Provide the [x, y] coordinate of the cell's center where the given text is located.  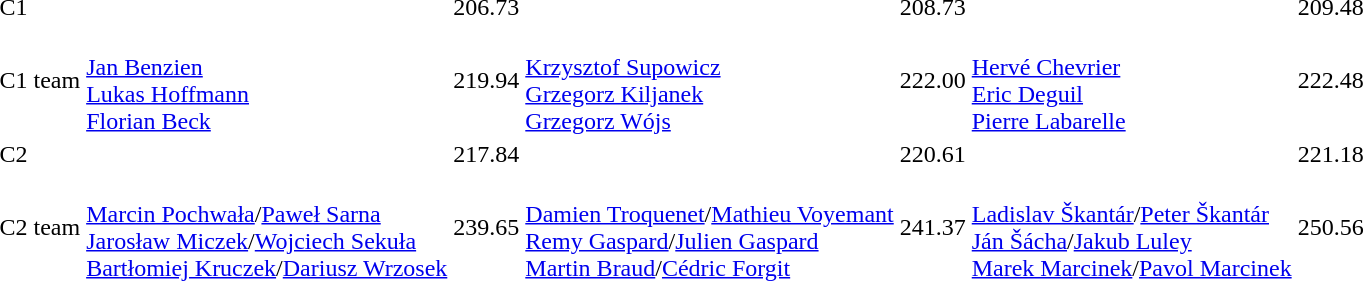
217.84 [486, 154]
219.94 [486, 80]
Krzysztof SupowiczGrzegorz KiljanekGrzegorz Wójs [710, 80]
Jan BenzienLukas HoffmannFlorian Beck [267, 80]
222.00 [932, 80]
220.61 [932, 154]
Hervé ChevrierEric DeguilPierre Labarelle [1132, 80]
